Find where the given text appears and provide that cell's center as (X, Y) coordinate. 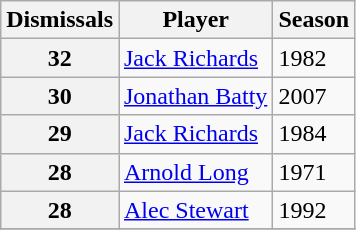
29 (60, 134)
Player (195, 20)
1971 (314, 172)
Dismissals (60, 20)
Arnold Long (195, 172)
Season (314, 20)
Alec Stewart (195, 210)
Jonathan Batty (195, 96)
1992 (314, 210)
1984 (314, 134)
1982 (314, 58)
2007 (314, 96)
32 (60, 58)
30 (60, 96)
